Extract the (X, Y) coordinate from the center of the cell holding the provided text.  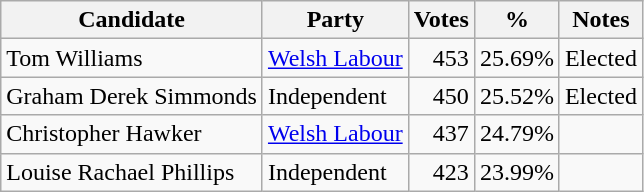
Notes (600, 20)
437 (441, 134)
Party (335, 20)
Graham Derek Simmonds (132, 96)
450 (441, 96)
Louise Rachael Phillips (132, 172)
423 (441, 172)
23.99% (516, 172)
Tom Williams (132, 58)
Votes (441, 20)
453 (441, 58)
Christopher Hawker (132, 134)
Candidate (132, 20)
25.52% (516, 96)
24.79% (516, 134)
% (516, 20)
25.69% (516, 58)
